For the text-containing cell, return its midpoint in [x, y] coordinate format. 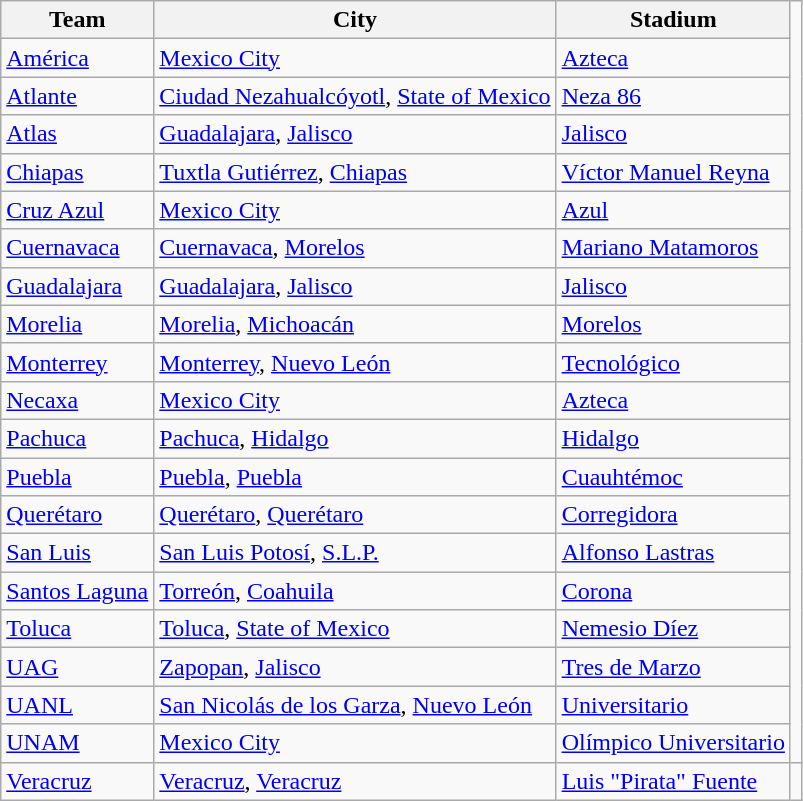
Santos Laguna [78, 591]
Chiapas [78, 172]
Morelia, Michoacán [355, 324]
Universitario [673, 705]
Ciudad Nezahualcóyotl, State of Mexico [355, 96]
Monterrey [78, 362]
Morelos [673, 324]
Toluca [78, 629]
Guadalajara [78, 286]
Stadium [673, 20]
San Nicolás de los Garza, Nuevo León [355, 705]
Cruz Azul [78, 210]
Corregidora [673, 515]
Puebla, Puebla [355, 477]
Nemesio Díez [673, 629]
Pachuca [78, 438]
Alfonso Lastras [673, 553]
Team [78, 20]
Pachuca, Hidalgo [355, 438]
Atlante [78, 96]
UAG [78, 667]
Zapopan, Jalisco [355, 667]
Olímpico Universitario [673, 743]
Torreón, Coahuila [355, 591]
Cuernavaca [78, 248]
Hidalgo [673, 438]
UNAM [78, 743]
City [355, 20]
Monterrey, Nuevo León [355, 362]
Puebla [78, 477]
Cuernavaca, Morelos [355, 248]
UANL [78, 705]
Necaxa [78, 400]
Corona [673, 591]
Toluca, State of Mexico [355, 629]
Morelia [78, 324]
Atlas [78, 134]
Azul [673, 210]
Neza 86 [673, 96]
Veracruz, Veracruz [355, 781]
Cuauhtémoc [673, 477]
Luis "Pirata" Fuente [673, 781]
Querétaro, Querétaro [355, 515]
América [78, 58]
Querétaro [78, 515]
Tres de Marzo [673, 667]
Tecnológico [673, 362]
San Luis [78, 553]
Veracruz [78, 781]
Mariano Matamoros [673, 248]
Tuxtla Gutiérrez, Chiapas [355, 172]
Víctor Manuel Reyna [673, 172]
San Luis Potosí, S.L.P. [355, 553]
